Provide the (X, Y) coordinate of the cell's center where the given text is located.  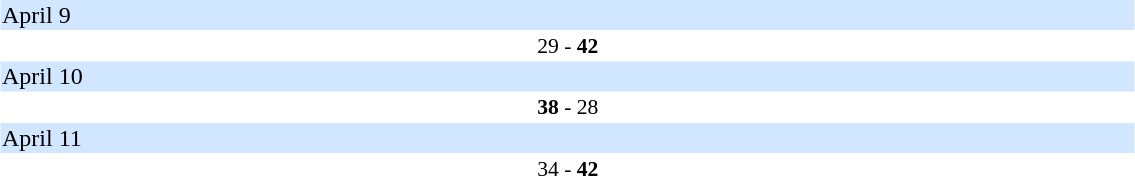
April 11 (568, 138)
April 9 (568, 15)
38 - 28 (568, 107)
29 - 42 (568, 46)
April 10 (568, 77)
